Pinpoint the cell where the given text exists, returning its (x, y) midpoint coordinate. 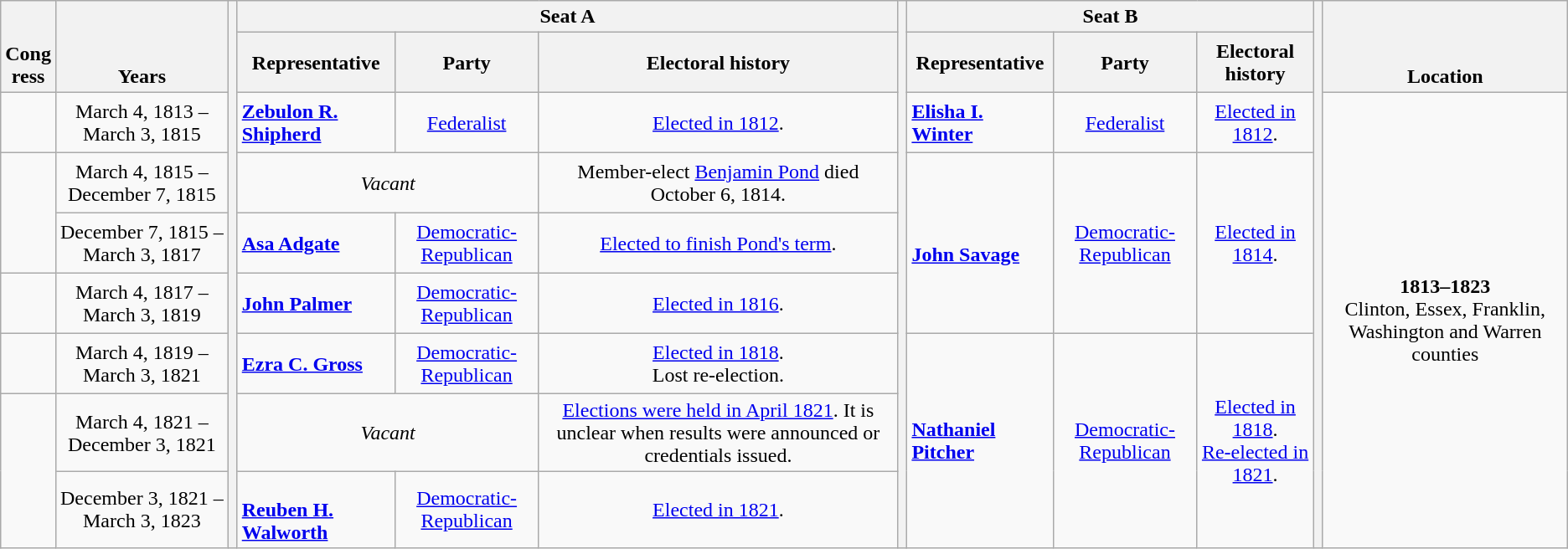
Member-elect Benjamin Pond died October 6, 1814. (719, 183)
Elections were held in April 1821. It is unclear when results were announced or credentials issued. (719, 433)
Location (1445, 47)
Congress (28, 47)
Nathaniel Pitcher (980, 441)
Elected to finish Pond's term. (719, 244)
Asa Adgate (316, 244)
1813–1823Clinton, Essex, Franklin, Washington and Warren counties (1445, 321)
Zebulon R. Shipherd (316, 123)
Reuben H. Walworth (316, 510)
John Palmer (316, 304)
Seat A (568, 17)
Elected in 1821. (719, 510)
Elected in 1818.Re-elected in 1821. (1255, 441)
Elected in 1816. (719, 304)
Elected in 1818.Lost re-election. (719, 364)
March 4, 1817 –March 3, 1819 (142, 304)
December 7, 1815 –March 3, 1817 (142, 244)
Ezra C. Gross (316, 364)
John Savage (980, 244)
March 4, 1819 –March 3, 1821 (142, 364)
March 4, 1815 –December 7, 1815 (142, 183)
March 4, 1813 –March 3, 1815 (142, 123)
Elected in 1814. (1255, 244)
March 4, 1821 –December 3, 1821 (142, 433)
Elisha I. Winter (980, 123)
December 3, 1821 –March 3, 1823 (142, 510)
Seat B (1111, 17)
Years (142, 47)
